Capture the cell that displays the provided text and extract its (x, y) central coordinate. 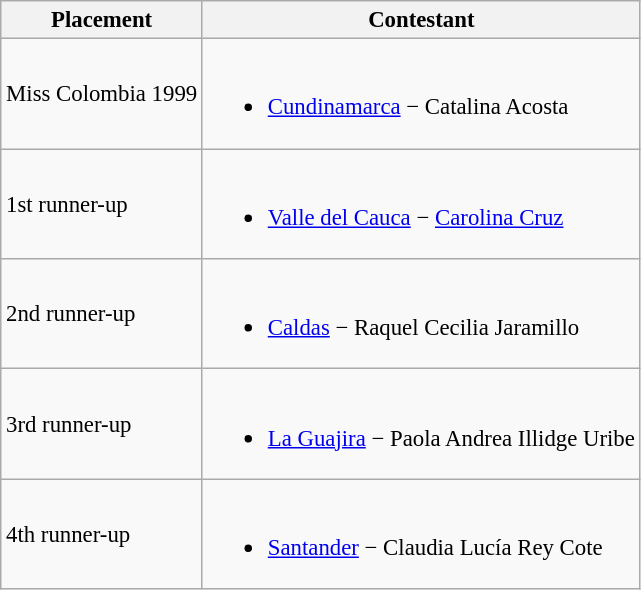
Caldas − Raquel Cecilia Jaramillo (421, 314)
2nd runner-up (102, 314)
3rd runner-up (102, 424)
4th runner-up (102, 534)
Santander − Claudia Lucía Rey Cote (421, 534)
La Guajira − Paola Andrea Illidge Uribe (421, 424)
Valle del Cauca − Carolina Cruz (421, 204)
Contestant (421, 20)
Miss Colombia 1999 (102, 94)
Placement (102, 20)
Cundinamarca − Catalina Acosta (421, 94)
1st runner-up (102, 204)
